Capture the cell that displays the provided text and extract its (X, Y) central coordinate. 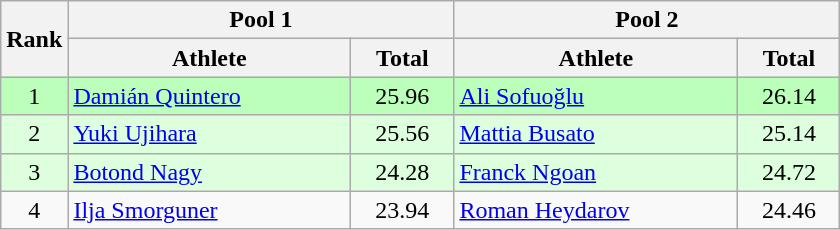
Yuki Ujihara (210, 134)
Pool 2 (647, 20)
Ali Sofuoğlu (596, 96)
26.14 (789, 96)
Roman Heydarov (596, 210)
25.14 (789, 134)
25.96 (402, 96)
Ilja Smorguner (210, 210)
3 (34, 172)
Damián Quintero (210, 96)
Pool 1 (261, 20)
24.28 (402, 172)
Mattia Busato (596, 134)
Botond Nagy (210, 172)
4 (34, 210)
1 (34, 96)
24.72 (789, 172)
24.46 (789, 210)
Rank (34, 39)
23.94 (402, 210)
Franck Ngoan (596, 172)
25.56 (402, 134)
2 (34, 134)
